Scan for the cell matching the given text and deliver its (X, Y) coordinate at center. 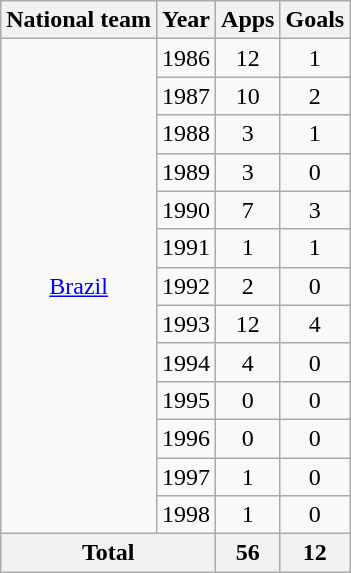
1997 (186, 477)
1993 (186, 324)
Goals (315, 20)
Total (108, 553)
1986 (186, 58)
1988 (186, 134)
1990 (186, 210)
56 (248, 553)
1995 (186, 400)
10 (248, 96)
Year (186, 20)
1998 (186, 515)
1987 (186, 96)
Brazil (79, 286)
1996 (186, 438)
Apps (248, 20)
National team (79, 20)
1991 (186, 248)
1994 (186, 362)
1989 (186, 172)
7 (248, 210)
1992 (186, 286)
